From the cell containing the given text, extract its center point as (X, Y) coordinate. 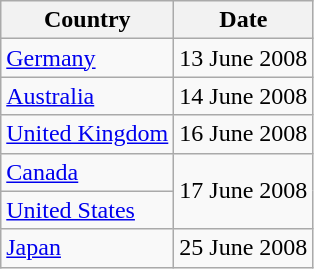
Japan (88, 248)
United States (88, 210)
Date (244, 20)
16 June 2008 (244, 134)
Australia (88, 96)
United Kingdom (88, 134)
Country (88, 20)
Canada (88, 172)
17 June 2008 (244, 191)
Germany (88, 58)
13 June 2008 (244, 58)
14 June 2008 (244, 96)
25 June 2008 (244, 248)
